Extract the [X, Y] coordinate from the center of the cell holding the provided text.  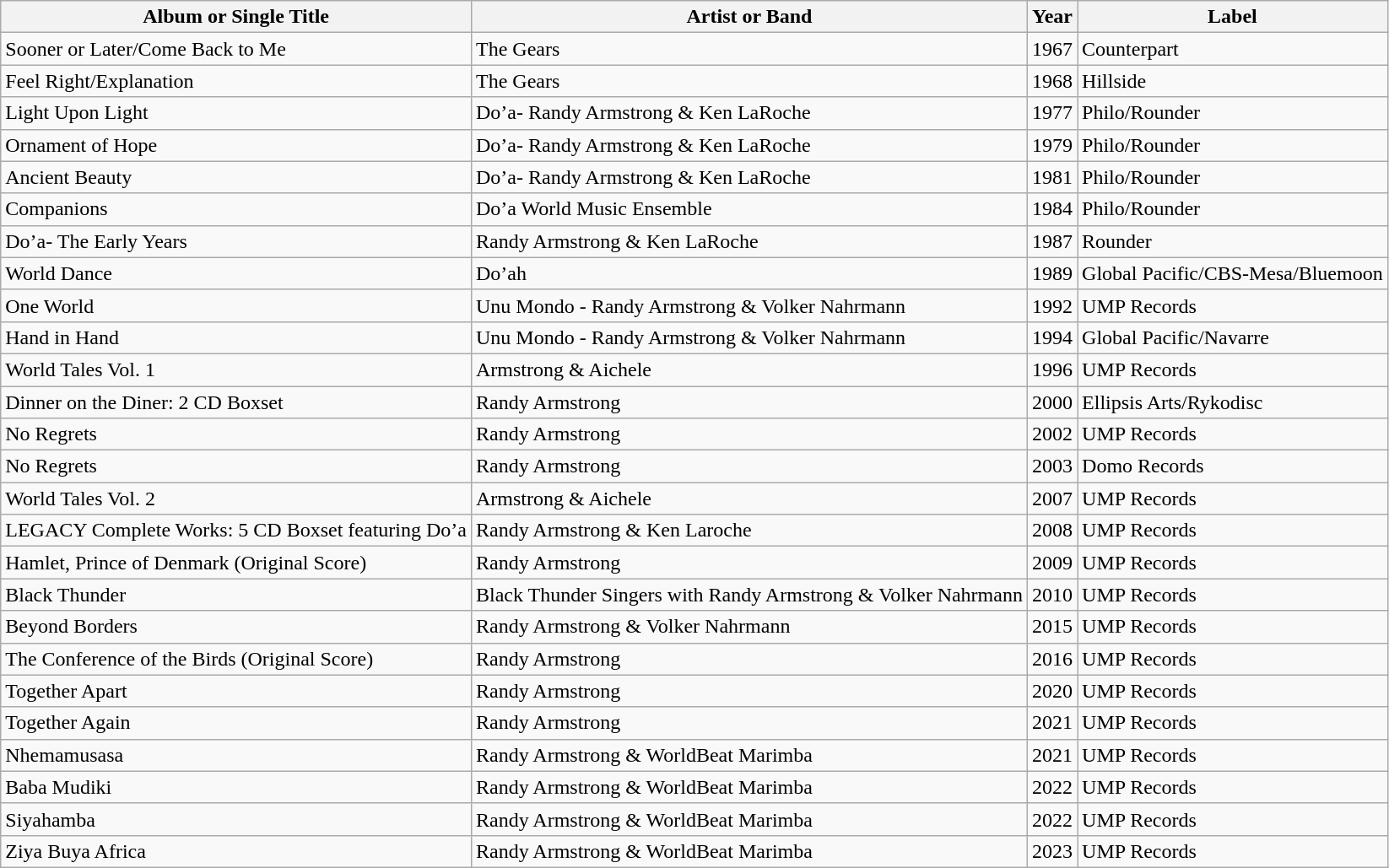
2000 [1051, 402]
Ornament of Hope [236, 145]
Year [1051, 17]
Randy Armstrong & Ken LaRoche [749, 241]
Black Thunder Singers with Randy Armstrong & Volker Nahrmann [749, 595]
2020 [1051, 691]
Domo Records [1233, 466]
2010 [1051, 595]
2007 [1051, 499]
Do’ah [749, 273]
1992 [1051, 305]
Ancient Beauty [236, 177]
1981 [1051, 177]
Beyond Borders [236, 627]
Light Upon Light [236, 113]
Black Thunder [236, 595]
Ellipsis Arts/Rykodisc [1233, 402]
World Tales Vol. 1 [236, 369]
Randy Armstrong & Ken Laroche [749, 531]
Together Again [236, 723]
2002 [1051, 434]
Nhemamusasa [236, 755]
Hand in Hand [236, 337]
One World [236, 305]
Album or Single Title [236, 17]
Label [1233, 17]
1989 [1051, 273]
Global Pacific/CBS-Mesa/Bluemoon [1233, 273]
1994 [1051, 337]
Do’a- The Early Years [236, 241]
1996 [1051, 369]
Feel Right/Explanation [236, 81]
Dinner on the Diner: 2 CD Boxset [236, 402]
2008 [1051, 531]
Randy Armstrong & Volker Nahrmann [749, 627]
Artist or Band [749, 17]
Rounder [1233, 241]
World Tales Vol. 2 [236, 499]
Baba Mudiki [236, 787]
2003 [1051, 466]
Siyahamba [236, 819]
1967 [1051, 49]
Do’a World Music Ensemble [749, 209]
Hamlet, Prince of Denmark (Original Score) [236, 563]
The Conference of the Birds (Original Score) [236, 659]
Counterpart [1233, 49]
World Dance [236, 273]
2009 [1051, 563]
2015 [1051, 627]
LEGACY Complete Works: 5 CD Boxset featuring Do’a [236, 531]
1979 [1051, 145]
1977 [1051, 113]
Companions [236, 209]
Ziya Buya Africa [236, 851]
Together Apart [236, 691]
2023 [1051, 851]
Sooner or Later/Come Back to Me [236, 49]
1987 [1051, 241]
Global Pacific/Navarre [1233, 337]
2016 [1051, 659]
1984 [1051, 209]
1968 [1051, 81]
Hillside [1233, 81]
